Detect which cell encompasses the target text, then output its (X, Y) center coordinate. 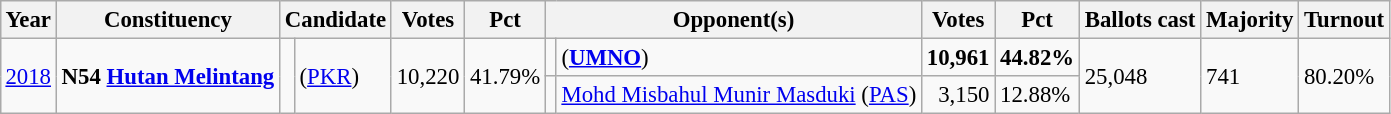
3,150 (958, 95)
(UMNO) (738, 57)
12.88% (1038, 95)
Ballots cast (1140, 20)
Mohd Misbahul Munir Masduki (PAS) (738, 95)
Year (28, 20)
10,220 (428, 76)
10,961 (958, 57)
44.82% (1038, 57)
80.20% (1344, 76)
(PKR) (342, 76)
Opponent(s) (733, 20)
41.79% (506, 76)
N54 Hutan Melintang (168, 76)
Constituency (168, 20)
741 (1250, 76)
2018 (28, 76)
Majority (1250, 20)
Turnout (1344, 20)
25,048 (1140, 76)
Candidate (336, 20)
